Identify which cell holds the provided text, then report its (x, y) central coordinate. 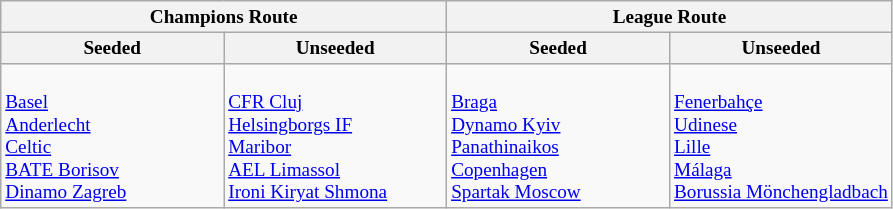
CFR Cluj Helsingborgs IF Maribor AEL Limassol Ironi Kiryat Shmona (336, 136)
Champions Route (224, 17)
Fenerbahçe Udinese Lille Málaga Borussia Mönchengladbach (780, 136)
Basel Anderlecht Celtic BATE Borisov Dinamo Zagreb (112, 136)
Braga Dynamo Kyiv Panathinaikos Copenhagen Spartak Moscow (558, 136)
League Route (670, 17)
